Return [x, y] of the center of cell containing provided text 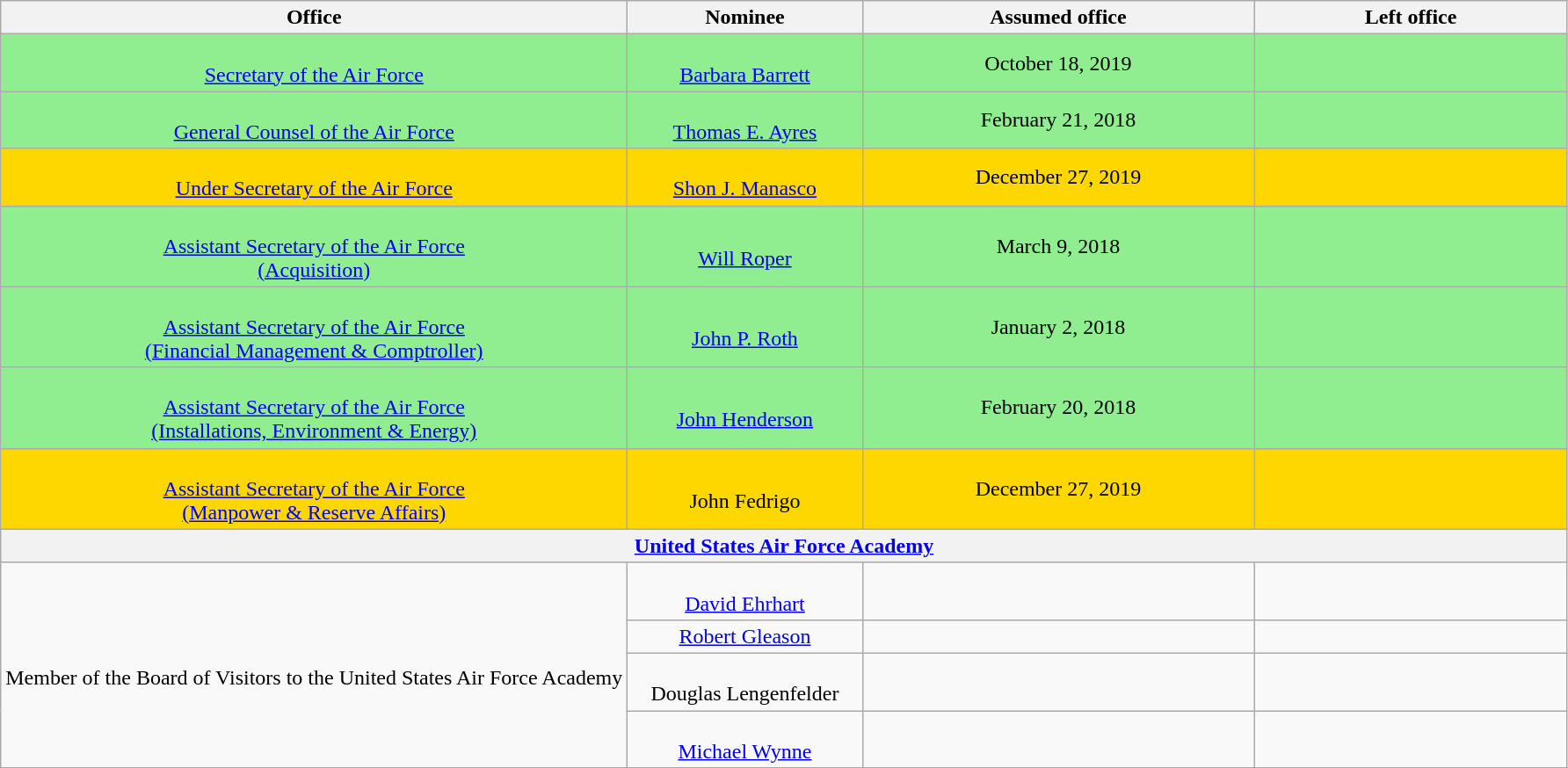
Secretary of the Air Force [315, 63]
Robert Gleason [745, 636]
October 18, 2019 [1058, 63]
Assistant Secretary of the Air Force(Financial Management & Comptroller) [315, 327]
Thomas E. Ayres [745, 120]
John Henderson [745, 408]
Shon J. Manasco [745, 178]
John Fedrigo [745, 489]
Douglas Lengenfelder [745, 682]
January 2, 2018 [1058, 327]
Assistant Secretary of the Air Force(Acquisition) [315, 246]
February 21, 2018 [1058, 120]
Assumed office [1058, 18]
Barbara Barrett [745, 63]
Assistant Secretary of the Air Force(Manpower & Reserve Affairs) [315, 489]
Left office [1412, 18]
General Counsel of the Air Force [315, 120]
David Ehrhart [745, 590]
Assistant Secretary of the Air Force(Installations, Environment & Energy) [315, 408]
Under Secretary of the Air Force [315, 178]
John P. Roth [745, 327]
Member of the Board of Visitors to the United States Air Force Academy [315, 664]
Michael Wynne [745, 738]
United States Air Force Academy [784, 546]
February 20, 2018 [1058, 408]
Nominee [745, 18]
March 9, 2018 [1058, 246]
Office [315, 18]
Will Roper [745, 246]
